Output the [x, y] coordinate of the center of the cell containing the given text.  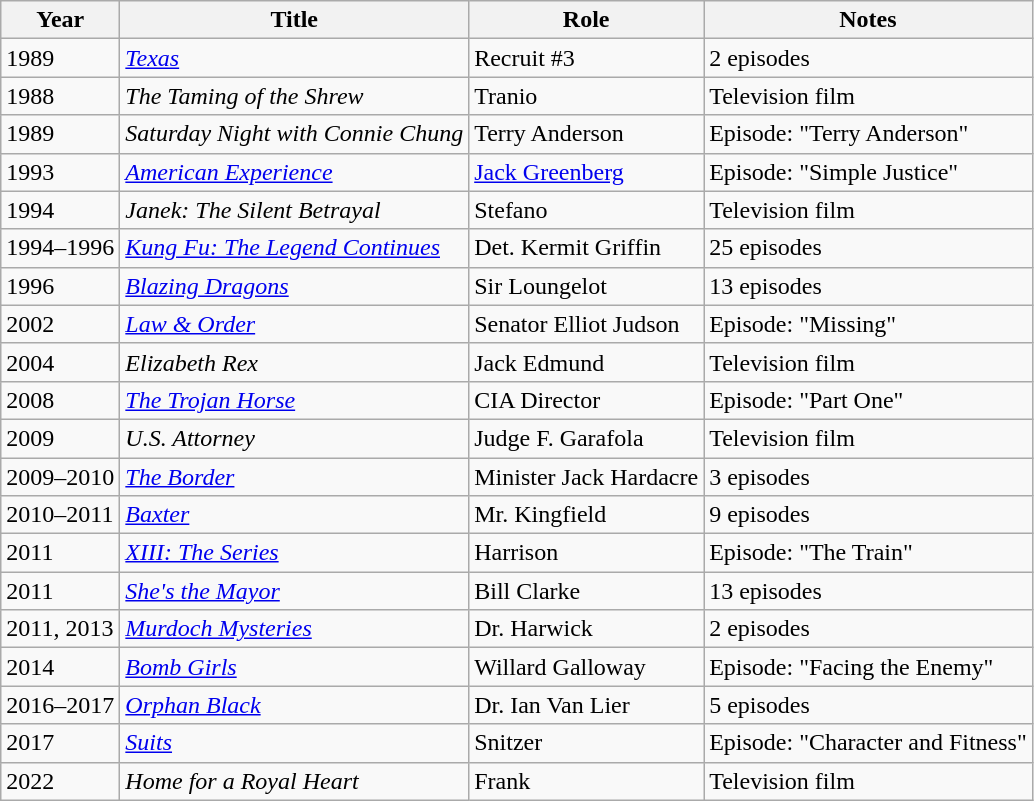
Kung Fu: The Legend Continues [294, 248]
2009 [60, 438]
Dr. Harwick [586, 629]
Det. Kermit Griffin [586, 248]
Episode: "Part One" [868, 400]
Jack Greenberg [586, 172]
2008 [60, 400]
Willard Galloway [586, 667]
CIA Director [586, 400]
Harrison [586, 553]
Elizabeth Rex [294, 362]
Blazing Dragons [294, 286]
Frank [586, 781]
Janek: The Silent Betrayal [294, 210]
Senator Elliot Judson [586, 324]
2016–2017 [60, 705]
Murdoch Mysteries [294, 629]
25 episodes [868, 248]
1993 [60, 172]
Judge F. Garafola [586, 438]
Bill Clarke [586, 591]
2017 [60, 743]
Bomb Girls [294, 667]
Minister Jack Hardacre [586, 477]
Snitzer [586, 743]
Law & Order [294, 324]
3 episodes [868, 477]
1988 [60, 96]
Dr. Ian Van Lier [586, 705]
Episode: "Missing" [868, 324]
Notes [868, 20]
2010–2011 [60, 515]
Recruit #3 [586, 58]
The Taming of the Shrew [294, 96]
Episode: "Facing the Enemy" [868, 667]
Title [294, 20]
Tranio [586, 96]
2009–2010 [60, 477]
2004 [60, 362]
Episode: "Character and Fitness" [868, 743]
Orphan Black [294, 705]
Stefano [586, 210]
9 episodes [868, 515]
1994–1996 [60, 248]
Terry Anderson [586, 134]
2014 [60, 667]
Baxter [294, 515]
Jack Edmund [586, 362]
Episode: "Simple Justice" [868, 172]
Year [60, 20]
Episode: "The Train" [868, 553]
1996 [60, 286]
Mr. Kingfield [586, 515]
Texas [294, 58]
American Experience [294, 172]
The Trojan Horse [294, 400]
Sir Loungelot [586, 286]
2011, 2013 [60, 629]
5 episodes [868, 705]
Suits [294, 743]
1994 [60, 210]
XIII: The Series [294, 553]
She's the Mayor [294, 591]
The Border [294, 477]
U.S. Attorney [294, 438]
2022 [60, 781]
Role [586, 20]
Home for a Royal Heart [294, 781]
2002 [60, 324]
Saturday Night with Connie Chung [294, 134]
Episode: "Terry Anderson" [868, 134]
